Search for the cell housing the specified text and yield its (x, y) center coordinate. 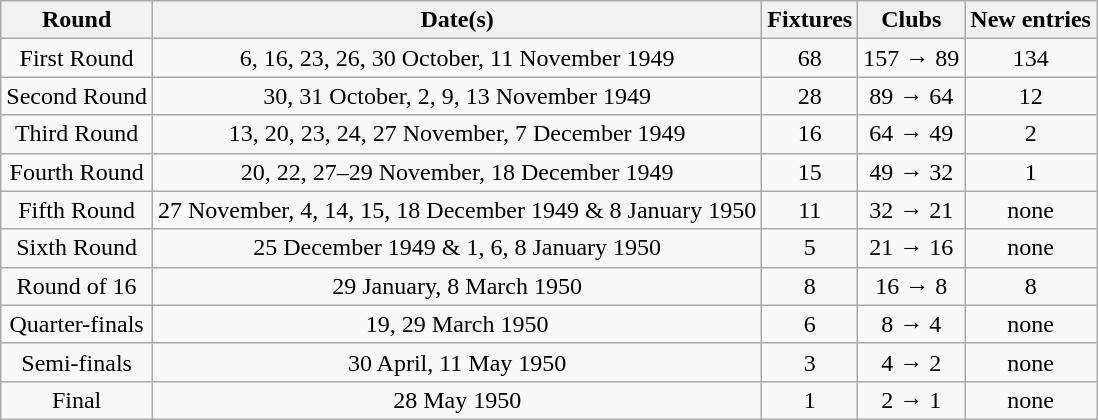
4 → 2 (912, 362)
30, 31 October, 2, 9, 13 November 1949 (456, 96)
28 (810, 96)
32 → 21 (912, 210)
27 November, 4, 14, 15, 18 December 1949 & 8 January 1950 (456, 210)
15 (810, 172)
Third Round (77, 134)
Final (77, 400)
16 (810, 134)
Date(s) (456, 20)
25 December 1949 & 1, 6, 8 January 1950 (456, 248)
Quarter-finals (77, 324)
89 → 64 (912, 96)
Round (77, 20)
157 → 89 (912, 58)
134 (1031, 58)
Semi-finals (77, 362)
New entries (1031, 20)
6, 16, 23, 26, 30 October, 11 November 1949 (456, 58)
64 → 49 (912, 134)
29 January, 8 March 1950 (456, 286)
19, 29 March 1950 (456, 324)
Fifth Round (77, 210)
30 April, 11 May 1950 (456, 362)
13, 20, 23, 24, 27 November, 7 December 1949 (456, 134)
20, 22, 27–29 November, 18 December 1949 (456, 172)
First Round (77, 58)
5 (810, 248)
49 → 32 (912, 172)
Round of 16 (77, 286)
21 → 16 (912, 248)
Clubs (912, 20)
Second Round (77, 96)
28 May 1950 (456, 400)
3 (810, 362)
11 (810, 210)
8 → 4 (912, 324)
16 → 8 (912, 286)
12 (1031, 96)
Fourth Round (77, 172)
Sixth Round (77, 248)
68 (810, 58)
2 → 1 (912, 400)
6 (810, 324)
Fixtures (810, 20)
2 (1031, 134)
